Extract the (X, Y) coordinate from the center of the cell holding the provided text.  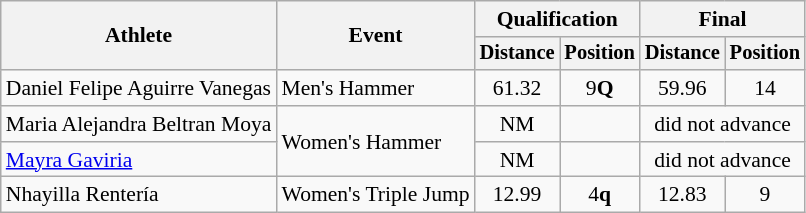
Athlete (139, 36)
Men's Hammer (375, 88)
Women's Hammer (375, 142)
Final (722, 19)
9Q (600, 88)
59.96 (682, 88)
Qualification (558, 19)
Nhayilla Rentería (139, 195)
12.83 (682, 195)
14 (765, 88)
Daniel Felipe Aguirre Vanegas (139, 88)
Women's Triple Jump (375, 195)
9 (765, 195)
Mayra Gaviria (139, 160)
4q (600, 195)
Event (375, 36)
12.99 (518, 195)
61.32 (518, 88)
Maria Alejandra Beltran Moya (139, 124)
